Extract the (x, y) coordinate from the center of the cell holding the provided text.  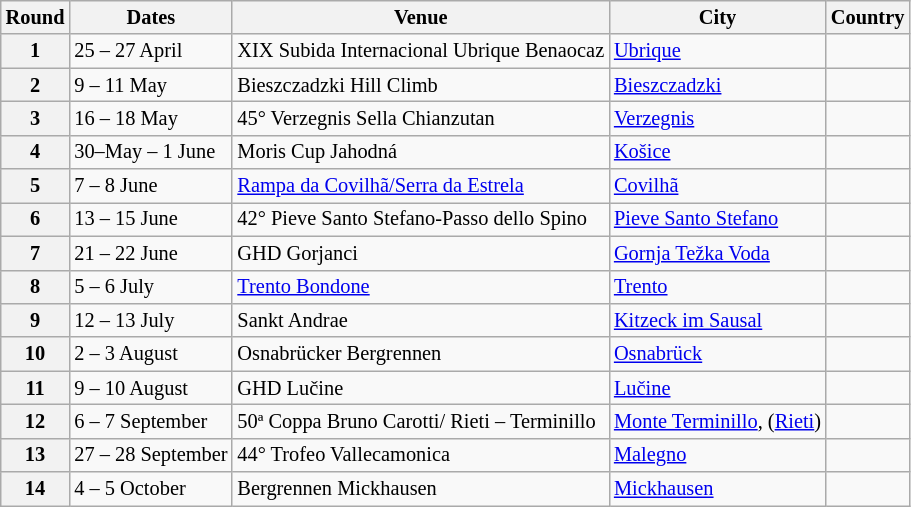
9 – 10 August (150, 388)
Covilhã (718, 186)
Trento Bondone (420, 287)
45° Verzegnis Sella Chianzutan (420, 118)
13 – 15 June (150, 219)
7 – 8 June (150, 186)
2 (36, 85)
Gornja Težka Voda (718, 253)
Osnabrück (718, 354)
Lučine (718, 388)
5 – 6 July (150, 287)
Country (868, 17)
GHD Gorjanci (420, 253)
Round (36, 17)
6 (36, 219)
City (718, 17)
16 – 18 May (150, 118)
Ubrique (718, 51)
30–May – 1 June (150, 152)
50ª Coppa Bruno Carotti/ Rieti – Terminillo (420, 421)
13 (36, 455)
Dates (150, 17)
4 – 5 October (150, 489)
27 – 28 September (150, 455)
Pieve Santo Stefano (718, 219)
Bieszczadzki (718, 85)
11 (36, 388)
9 (36, 320)
3 (36, 118)
6 – 7 September (150, 421)
Osnabrücker Bergrennen (420, 354)
2 – 3 August (150, 354)
Bieszczadzki Hill Climb (420, 85)
21 – 22 June (150, 253)
Mickhausen (718, 489)
Malegno (718, 455)
9 – 11 May (150, 85)
GHD Lučine (420, 388)
4 (36, 152)
Sankt Andrae (420, 320)
25 – 27 April (150, 51)
14 (36, 489)
1 (36, 51)
Moris Cup Jahodná (420, 152)
8 (36, 287)
12 (36, 421)
44° Trofeo Vallecamonica (420, 455)
5 (36, 186)
Rampa da Covilhã/Serra da Estrela (420, 186)
Bergrennen Mickhausen (420, 489)
10 (36, 354)
12 – 13 July (150, 320)
42° Pieve Santo Stefano-Passo dello Spino (420, 219)
Trento (718, 287)
Verzegnis (718, 118)
XIX Subida Internacional Ubrique Benaocaz (420, 51)
7 (36, 253)
Monte Terminillo, (Rieti) (718, 421)
Kitzeck im Sausal (718, 320)
Venue (420, 17)
Košice (718, 152)
